Locate the cell with the specified text and output its [x, y] center coordinate. 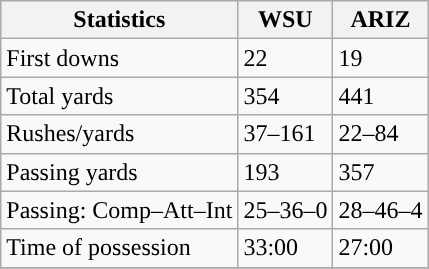
Rushes/yards [120, 134]
27:00 [380, 248]
33:00 [286, 248]
WSU [286, 20]
22–84 [380, 134]
354 [286, 96]
37–161 [286, 134]
ARIZ [380, 20]
Passing yards [120, 172]
193 [286, 172]
25–36–0 [286, 210]
19 [380, 58]
357 [380, 172]
Statistics [120, 20]
Total yards [120, 96]
28–46–4 [380, 210]
441 [380, 96]
First downs [120, 58]
22 [286, 58]
Passing: Comp–Att–Int [120, 210]
Time of possession [120, 248]
